Identify which cell holds the provided text, then report its (X, Y) central coordinate. 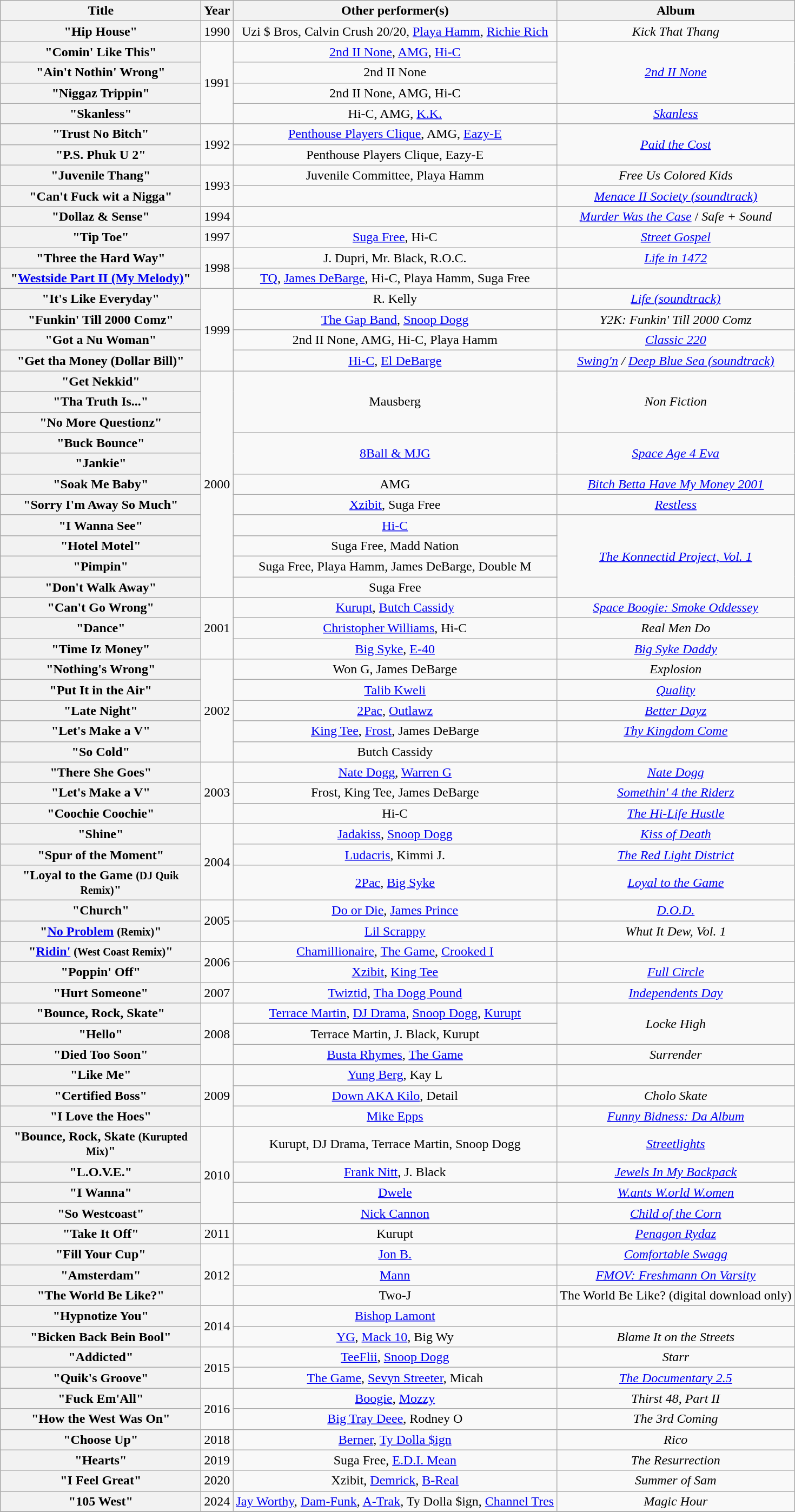
The Documentary 2.5 (676, 1378)
Loyal to the Game (676, 883)
"I Feel Great" (101, 1481)
Mausberg (395, 402)
"Fuck Em'All" (101, 1398)
2009 (217, 1096)
Jewels In My Backpack (676, 1172)
1993 (217, 185)
"Dollaz & Sense" (101, 216)
Terrace Martin, J. Black, Kurupt (395, 1034)
"Can't Go Wrong" (101, 608)
Xzibit, Suga Free (395, 505)
"Skanless" (101, 114)
"Choose Up" (101, 1440)
"Time Iz Money" (101, 649)
TQ, James DeBarge, Hi-C, Playa Hamm, Suga Free (395, 278)
1999 (217, 330)
Butch Cassidy (395, 752)
"Hotel Motel" (101, 546)
Nate Dogg, Warren G (395, 772)
Life in 1472 (676, 258)
Bitch Betta Have My Money 2001 (676, 484)
"Hearts" (101, 1460)
Suga Free, Hi-C (395, 237)
Blame It on the Streets (676, 1337)
"Take It Off" (101, 1234)
"Tip Toe" (101, 237)
The Hi-Life Hustle (676, 813)
"Bounce, Rock, Skate (Kurupted Mix)" (101, 1144)
1990 (217, 31)
Terrace Martin, DJ Drama, Snoop Dogg, Kurupt (395, 1013)
Space Boogie: Smoke Oddessey (676, 608)
Jon B. (395, 1254)
Dwele (395, 1192)
Funny Bidness: Da Album (676, 1116)
Starr (676, 1357)
"Trust No Bitch" (101, 134)
"Buck Bounce" (101, 443)
R. Kelly (395, 299)
"Can't Fuck wit a Nigga" (101, 196)
Classic 220 (676, 340)
"Hypnotize You" (101, 1316)
"Certified Boss" (101, 1096)
"Jankie" (101, 463)
Streetlights (676, 1144)
Murder Was the Case / Safe + Sound (676, 216)
J. Dupri, Mr. Black, R.O.C. (395, 258)
"Hip House" (101, 31)
Mike Epps (395, 1116)
"Ain't Nothin' Wrong" (101, 72)
"Sorry I'm Away So Much" (101, 505)
Two-J (395, 1296)
Explosion (676, 669)
"Bounce, Rock, Skate" (101, 1013)
"Poppin' Off" (101, 972)
Penthouse Players Clique, AMG, Eazy-E (395, 134)
Frank Nitt, J. Black (395, 1172)
2004 (217, 862)
"Pimpin" (101, 566)
Xzibit, Demrick, B-Real (395, 1481)
"Hello" (101, 1034)
Kick That Thang (676, 31)
Uzi $ Bros, Calvin Crush 20/20, Playa Hamm, Richie Rich (395, 31)
"Loyal to the Game (DJ Quik Remix)" (101, 883)
Child of the Corn (676, 1213)
Berner, Ty Dolla $ign (395, 1440)
"Funkin' Till 2000 Comz" (101, 320)
"So Cold" (101, 752)
Nick Cannon (395, 1213)
Title (101, 11)
2007 (217, 993)
2015 (217, 1368)
Boogie, Mozzy (395, 1398)
King Tee, Frost, James DeBarge (395, 731)
YG, Mack 10, Big Wy (395, 1337)
2002 (217, 711)
"Niggaz Trippin" (101, 93)
"P.S. Phuk U 2" (101, 155)
2003 (217, 793)
2010 (217, 1175)
The 3rd Coming (676, 1419)
Christopher Williams, Hi-C (395, 628)
Paid the Cost (676, 144)
Suga Free (395, 587)
"Church" (101, 910)
Penagon Rydaz (676, 1234)
1991 (217, 83)
"Shine" (101, 834)
"No Problem (Remix)" (101, 931)
Independents Day (676, 993)
2016 (217, 1409)
Ludacris, Kimmi J. (395, 854)
"Three the Hard Way" (101, 258)
Frost, King Tee, James DeBarge (395, 793)
2012 (217, 1275)
"Spur of the Moment" (101, 854)
Hi-C, El DeBarge (395, 361)
Cholo Skate (676, 1096)
Jadakiss, Snoop Dogg (395, 834)
Other performer(s) (395, 11)
Suga Free, Playa Hamm, James DeBarge, Double M (395, 566)
Somethin' 4 the Riderz (676, 793)
"So Westcoast" (101, 1213)
Album (676, 11)
Comfortable Swagg (676, 1254)
Yung Berg, Kay L (395, 1075)
Jay Worthy, Dam-Funk, A-Trak, Ty Dolla $ign, Channel Tres (395, 1501)
Mann (395, 1275)
Xzibit, King Tee (395, 972)
2024 (217, 1501)
Street Gospel (676, 237)
Thirst 48, Part II (676, 1398)
"Fill Your Cup" (101, 1254)
"How the West Was On" (101, 1419)
"Quik's Groove" (101, 1378)
TeeFlii, Snoop Dogg (395, 1357)
The Konnectid Project, Vol. 1 (676, 556)
Kiss of Death (676, 834)
Penthouse Players Clique, Eazy-E (395, 155)
Rico (676, 1440)
Suga Free, E.D.I. Mean (395, 1460)
Kurupt, DJ Drama, Terrace Martin, Snoop Dogg (395, 1144)
Y2K: Funkin' Till 2000 Comz (676, 320)
"Coochie Coochie" (101, 813)
Menace II Society (soundtrack) (676, 196)
2Pac, Big Syke (395, 883)
"Hurt Someone" (101, 993)
"Ridin' (West Coast Remix)" (101, 952)
Busta Rhymes, The Game (395, 1055)
"Addicted" (101, 1357)
"Don't Walk Away" (101, 587)
AMG (395, 484)
"It's Like Everyday" (101, 299)
2008 (217, 1034)
"I Wanna" (101, 1192)
The Red Light District (676, 854)
The Game, Sevyn Streeter, Micah (395, 1378)
1992 (217, 144)
"There She Goes" (101, 772)
Non Fiction (676, 402)
Big Syke, E-40 (395, 649)
Free Us Colored Kids (676, 175)
"Nothing's Wrong" (101, 669)
Twiztid, Tha Dogg Pound (395, 993)
2019 (217, 1460)
Life (soundtrack) (676, 299)
Skanless (676, 114)
8Ball & MJG (395, 453)
Suga Free, Madd Nation (395, 546)
"Westside Part II (My Melody)" (101, 278)
"Got a Nu Woman" (101, 340)
"105 West" (101, 1501)
Big Syke Daddy (676, 649)
"I Love the Hoes" (101, 1116)
"Dance" (101, 628)
W.ants W.orld W.omen (676, 1192)
"Juvenile Thang" (101, 175)
Do or Die, James Prince (395, 910)
Kurupt, Butch Cassidy (395, 608)
2000 (217, 485)
Restless (676, 505)
2020 (217, 1481)
Space Age 4 Eva (676, 453)
Whut It Dew, Vol. 1 (676, 931)
Full Circle (676, 972)
2006 (217, 962)
"The World Be Like?" (101, 1296)
Nate Dogg (676, 772)
FMOV: Freshmann On Varsity (676, 1275)
2001 (217, 628)
2nd II None, AMG, Hi-C, Playa Hamm (395, 340)
Juvenile Committee, Playa Hamm (395, 175)
"Soak Me Baby" (101, 484)
2018 (217, 1440)
Summer of Sam (676, 1481)
Surrender (676, 1055)
Down AKA Kilo, Detail (395, 1096)
1998 (217, 268)
Talib Kweli (395, 690)
1994 (217, 216)
"Like Me" (101, 1075)
The World Be Like? (digital download only) (676, 1296)
Big Tray Deee, Rodney O (395, 1419)
"Late Night" (101, 711)
"Died Too Soon" (101, 1055)
"Amsterdam" (101, 1275)
Locke High (676, 1024)
"Comin' Like This" (101, 52)
"Put It in the Air" (101, 690)
1997 (217, 237)
2Pac, Outlawz (395, 711)
"I Wanna See" (101, 525)
"Get Nekkid" (101, 381)
Chamillionaire, The Game, Crooked I (395, 952)
"Get tha Money (Dollar Bill)" (101, 361)
Bishop Lamont (395, 1316)
Year (217, 11)
Real Men Do (676, 628)
Magic Hour (676, 1501)
Won G, James DeBarge (395, 669)
Lil Scrappy (395, 931)
Quality (676, 690)
D.O.D. (676, 910)
2014 (217, 1327)
Thy Kingdom Come (676, 731)
The Gap Band, Snoop Dogg (395, 320)
Hi-C, AMG, K.K. (395, 114)
Kurupt (395, 1234)
"No More Questionz" (101, 422)
The Resurrection (676, 1460)
2011 (217, 1234)
"Bicken Back Bein Bool" (101, 1337)
Better Dayz (676, 711)
"Tha Truth Is..." (101, 402)
"L.O.V.E." (101, 1172)
2005 (217, 920)
Swing'n / Deep Blue Sea (soundtrack) (676, 361)
